Search for the cell housing the specified text and yield its (X, Y) center coordinate. 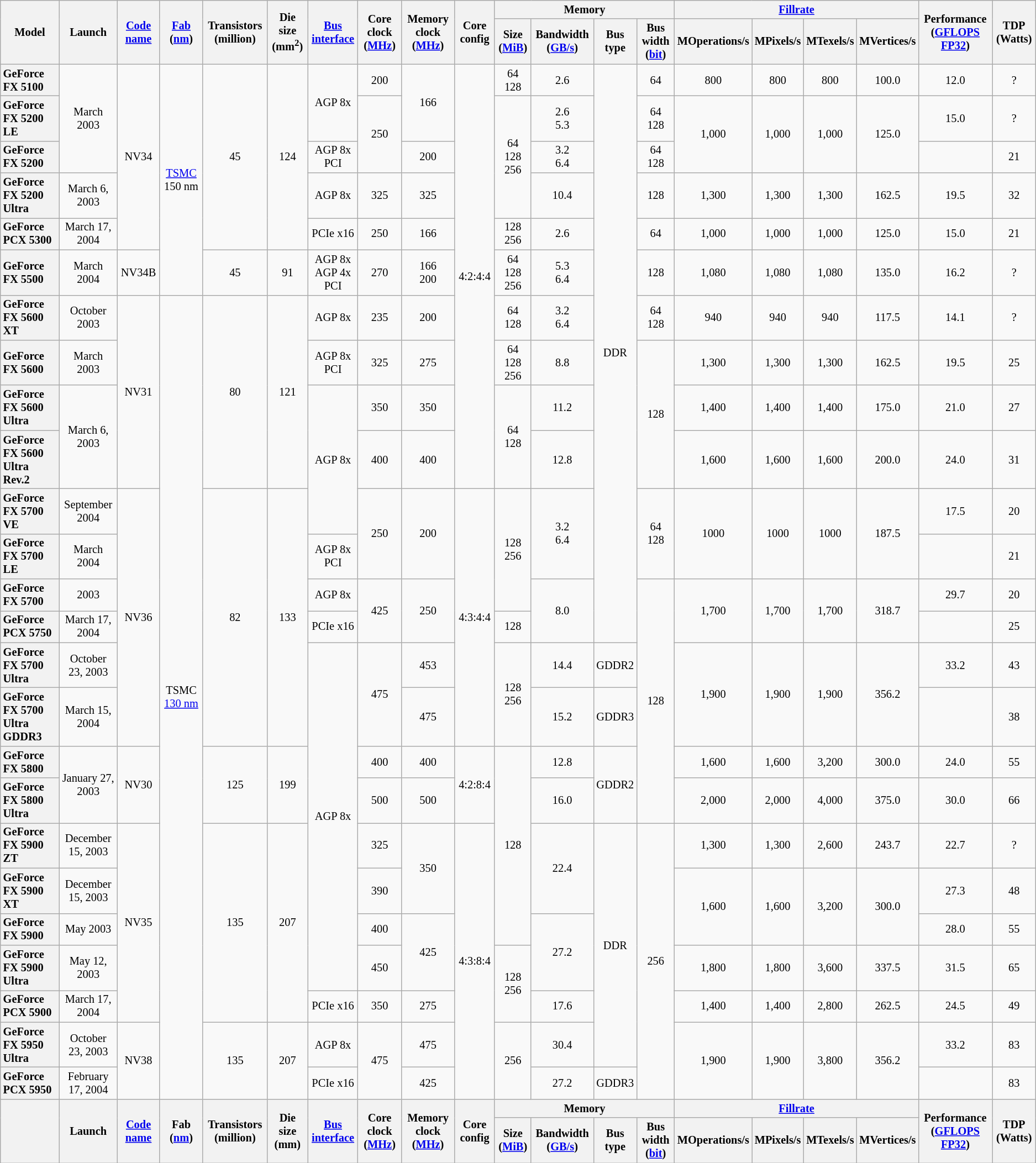
121 (288, 392)
GeForce FX 5700 LE (30, 556)
133 (288, 617)
GeForce FX 5600 Ultra (30, 408)
GeForce FX 5950 Ultra (30, 1045)
48 (1014, 891)
64 128 (513, 80)
GeForce FX 5200 (30, 157)
GeForce FX 5600 (30, 362)
8.8 (562, 362)
GeForce FX 5900 (30, 929)
GeForce FX 5700 VE (30, 511)
262.5 (887, 1006)
October 2003 (88, 318)
GeForce PCX 5900 (30, 1006)
GeForce FX 5900 XT (30, 891)
375.0 (887, 801)
Die size (mm2) (288, 32)
243.7 (887, 845)
199 (288, 785)
12.0 (955, 80)
4,000 (830, 801)
187.5 (887, 534)
May 12, 2003 (88, 967)
NV31 (138, 392)
NV38 (138, 1061)
235 (380, 318)
4:2:4:4 (475, 276)
270 (380, 272)
TSMC 130 nm (181, 697)
43 (1014, 665)
GeForce FX 5100 (30, 80)
16.2 (955, 272)
NV36 (138, 617)
May 2003 (88, 929)
February 17, 2004 (88, 1083)
200.0 (887, 460)
3,600 (830, 967)
91 (288, 272)
337.5 (887, 967)
2,600 (830, 845)
GeForce FX 5200 LE (30, 118)
125 (235, 785)
14.4 (562, 665)
31 (1014, 460)
GeForce PCX 5750 (30, 627)
318.7 (887, 611)
15.2 (562, 717)
28.0 (955, 929)
2003 (88, 595)
GeForce PCX 5300 (30, 234)
14.1 (955, 318)
66 (1014, 801)
124 (288, 157)
GeForce FX 5600 XT (30, 318)
GeForce PCX 5950 (30, 1083)
38 (1014, 717)
27 (1014, 408)
AGP 8xAGP 4xPCI (333, 272)
GeForce FX 5900 Ultra (30, 967)
30.0 (955, 801)
30.4 (562, 1045)
4:3:4:4 (475, 617)
TSMC 150 nm (181, 180)
March 15, 2004 (88, 717)
17.5 (955, 511)
NV30 (138, 785)
GeForce FX 5700 (30, 595)
27.3 (955, 891)
82 (235, 617)
65 (1014, 967)
GeForce FX 5600 Ultra Rev.2 (30, 460)
GeForce FX 5900 ZT (30, 845)
GeForce FX 5200 Ultra (30, 196)
166200 (428, 272)
GeForce FX 5700 Ultra (30, 665)
32 (1014, 196)
5.36.4 (562, 272)
49 (1014, 1006)
135.0 (887, 272)
4:2:8:4 (475, 785)
Model (30, 32)
2.65.3 (562, 118)
January 27, 2003 (88, 785)
17.6 (562, 1006)
NV35 (138, 922)
GeForce FX 5500 (30, 272)
11.2 (562, 408)
22.4 (562, 867)
GeForce FX 5800 (30, 762)
175.0 (887, 408)
453 (428, 665)
16.0 (562, 801)
NV34B (138, 272)
September 2004 (88, 511)
4:3:8:4 (475, 961)
100.0 (887, 80)
8.0 (562, 611)
80 (235, 392)
Die size (mm) (288, 1130)
117.5 (887, 318)
GeForce FX 5700 Ultra GDDR3 (30, 717)
GeForce FX 5800 Ultra (30, 801)
3,800 (830, 1061)
NV34 (138, 157)
31.5 (955, 967)
21.0 (955, 408)
2,800 (830, 1006)
450 (380, 967)
22.7 (955, 845)
390 (380, 891)
24.5 (955, 1006)
29.7 (955, 595)
10.4 (562, 196)
